Find where the given text appears and provide that cell's center as (x, y) coordinate. 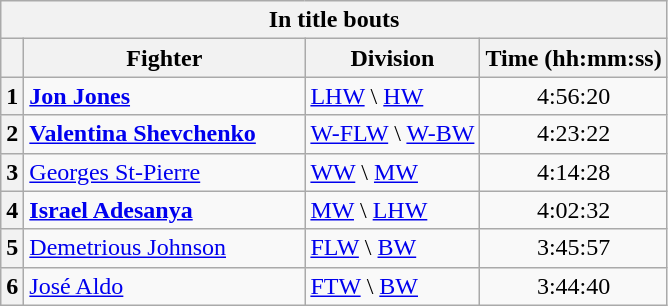
LHW \ HW (392, 96)
4:56:20 (574, 96)
WW \ MW (392, 172)
Time (hh:mm:ss) (574, 58)
3:45:57 (574, 248)
MW \ LHW (392, 210)
3 (12, 172)
4:02:32 (574, 210)
Division (392, 58)
2 (12, 134)
FLW \ BW (392, 248)
5 (12, 248)
4:14:28 (574, 172)
W-FLW \ W-BW (392, 134)
Valentina Shevchenko (164, 134)
1 (12, 96)
3:44:40 (574, 286)
Israel Adesanya (164, 210)
6 (12, 286)
FTW \ BW (392, 286)
Fighter (164, 58)
4:23:22 (574, 134)
Jon Jones (164, 96)
José Aldo (164, 286)
Demetrious Johnson (164, 248)
4 (12, 210)
In title bouts (334, 20)
Georges St-Pierre (164, 172)
